From the cell containing the given text, extract its center point as [x, y] coordinate. 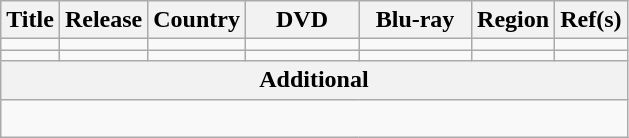
Additional [314, 80]
Blu-ray [416, 20]
Ref(s) [591, 20]
Region [514, 20]
DVD [302, 20]
Country [197, 20]
Release [103, 20]
Title [30, 20]
